Capture the cell that displays the provided text and extract its (X, Y) central coordinate. 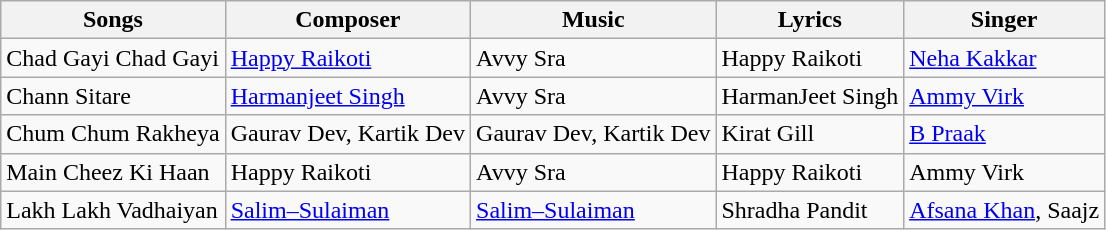
Kirat Gill (810, 134)
Lyrics (810, 20)
Chann Sitare (113, 96)
Neha Kakkar (1004, 58)
Singer (1004, 20)
B Praak (1004, 134)
Music (594, 20)
Songs (113, 20)
Main Cheez Ki Haan (113, 172)
Chum Chum Rakheya (113, 134)
Composer (348, 20)
HarmanJeet Singh (810, 96)
Afsana Khan, Saajz (1004, 210)
Chad Gayi Chad Gayi (113, 58)
Harmanjeet Singh (348, 96)
Shradha Pandit (810, 210)
Lakh Lakh Vadhaiyan (113, 210)
